Output the [X, Y] coordinate of the center of the cell containing the given text.  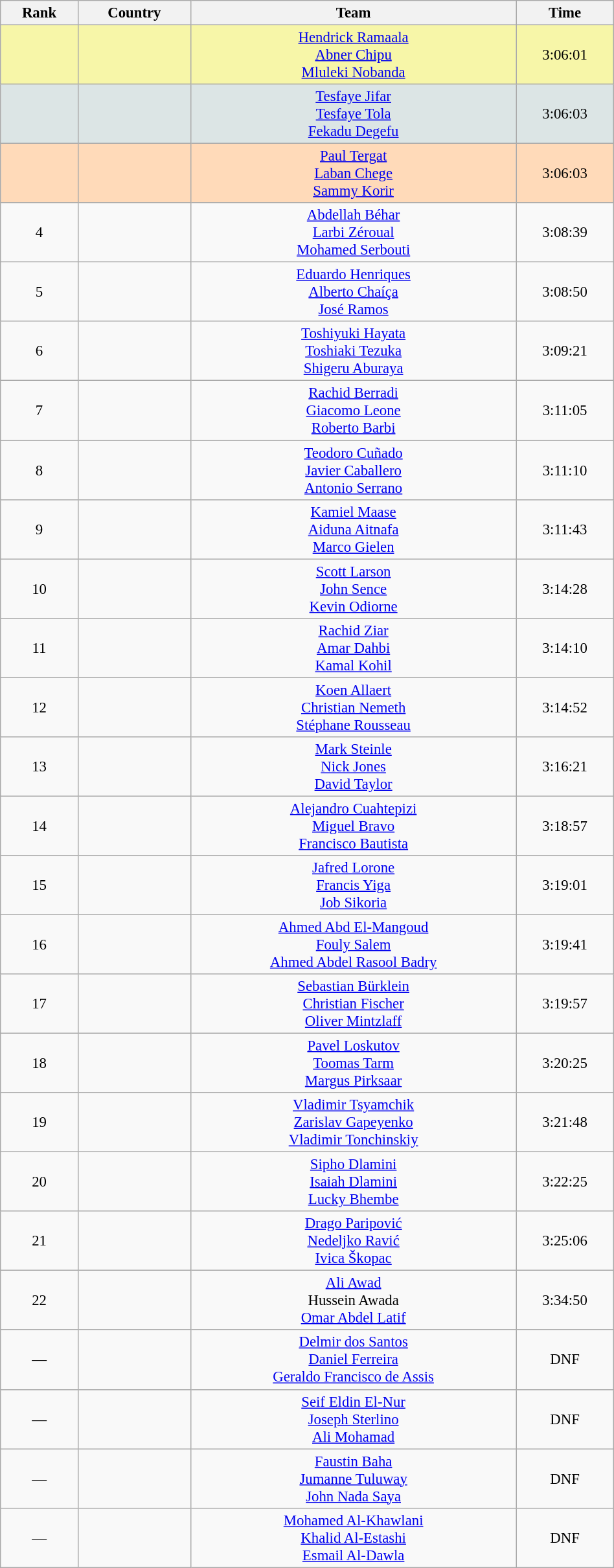
Delmir dos SantosDaniel FerreiraGeraldo Francisco de Assis [353, 1360]
3:06:01 [565, 55]
3:11:10 [565, 470]
3:19:41 [565, 944]
Jafred LoroneFrancis YigaJob Sikoria [353, 885]
Rachid BerradiGiacomo LeoneRoberto Barbi [353, 411]
Kamiel MaaseAiduna AitnafaMarco Gielen [353, 529]
3:14:52 [565, 707]
Pavel LoskutovToomas TarmMargus Pirksaar [353, 1063]
3:19:57 [565, 1004]
Mark SteinleNick JonesDavid Taylor [353, 767]
Seif Eldin El-NurJoseph SterlinoAli Mohamad [353, 1419]
Vladimir TsyamchikZarislav GapeyenkoVladimir Tonchinskiy [353, 1122]
14 [40, 826]
Country [134, 13]
3:19:01 [565, 885]
3:18:57 [565, 826]
Drago ParipovićNedeljko RavićIvica Škopac [353, 1241]
3:08:50 [565, 292]
Hendrick RamaalaAbner ChipuMluleki Nobanda [353, 55]
Toshiyuki HayataToshiaki TezukaShigeru Aburaya [353, 351]
3:20:25 [565, 1063]
Tesfaye JifarTesfaye TolaFekadu Degefu [353, 114]
3:14:28 [565, 589]
3:21:48 [565, 1122]
Alejandro CuahtepiziMiguel BravoFrancisco Bautista [353, 826]
Koen AllaertChristian NemethStéphane Rousseau [353, 707]
18 [40, 1063]
6 [40, 351]
3:11:05 [565, 411]
19 [40, 1122]
Ahmed Abd El-MangoudFouly SalemAhmed Abdel Rasool Badry [353, 944]
21 [40, 1241]
Mohamed Al-KhawlaniKhalid Al-EstashiEsmail Al-Dawla [353, 1538]
16 [40, 944]
Ali AwadHussein AwadaOmar Abdel Latif [353, 1301]
3:09:21 [565, 351]
Sebastian BürkleinChristian FischerOliver Mintzlaff [353, 1004]
4 [40, 233]
3:14:10 [565, 648]
Time [565, 13]
3:16:21 [565, 767]
12 [40, 707]
Faustin BahaJumanne TuluwayJohn Nada Saya [353, 1479]
10 [40, 589]
8 [40, 470]
Abdellah BéharLarbi ZéroualMohamed Serbouti [353, 233]
3:34:50 [565, 1301]
17 [40, 1004]
Rachid ZiarAmar DahbiKamal Kohil [353, 648]
Scott LarsonJohn SenceKevin Odiorne [353, 589]
Team [353, 13]
22 [40, 1301]
9 [40, 529]
20 [40, 1182]
3:22:25 [565, 1182]
7 [40, 411]
15 [40, 885]
Rank [40, 13]
Paul TergatLaban ChegeSammy Korir [353, 174]
3:11:43 [565, 529]
11 [40, 648]
5 [40, 292]
Sipho DlaminiIsaiah DlaminiLucky Bhembe [353, 1182]
3:25:06 [565, 1241]
Eduardo HenriquesAlberto ChaíçaJosé Ramos [353, 292]
Teodoro CuñadoJavier CaballeroAntonio Serrano [353, 470]
3:08:39 [565, 233]
13 [40, 767]
